From the cell containing the given text, extract its center point as [X, Y] coordinate. 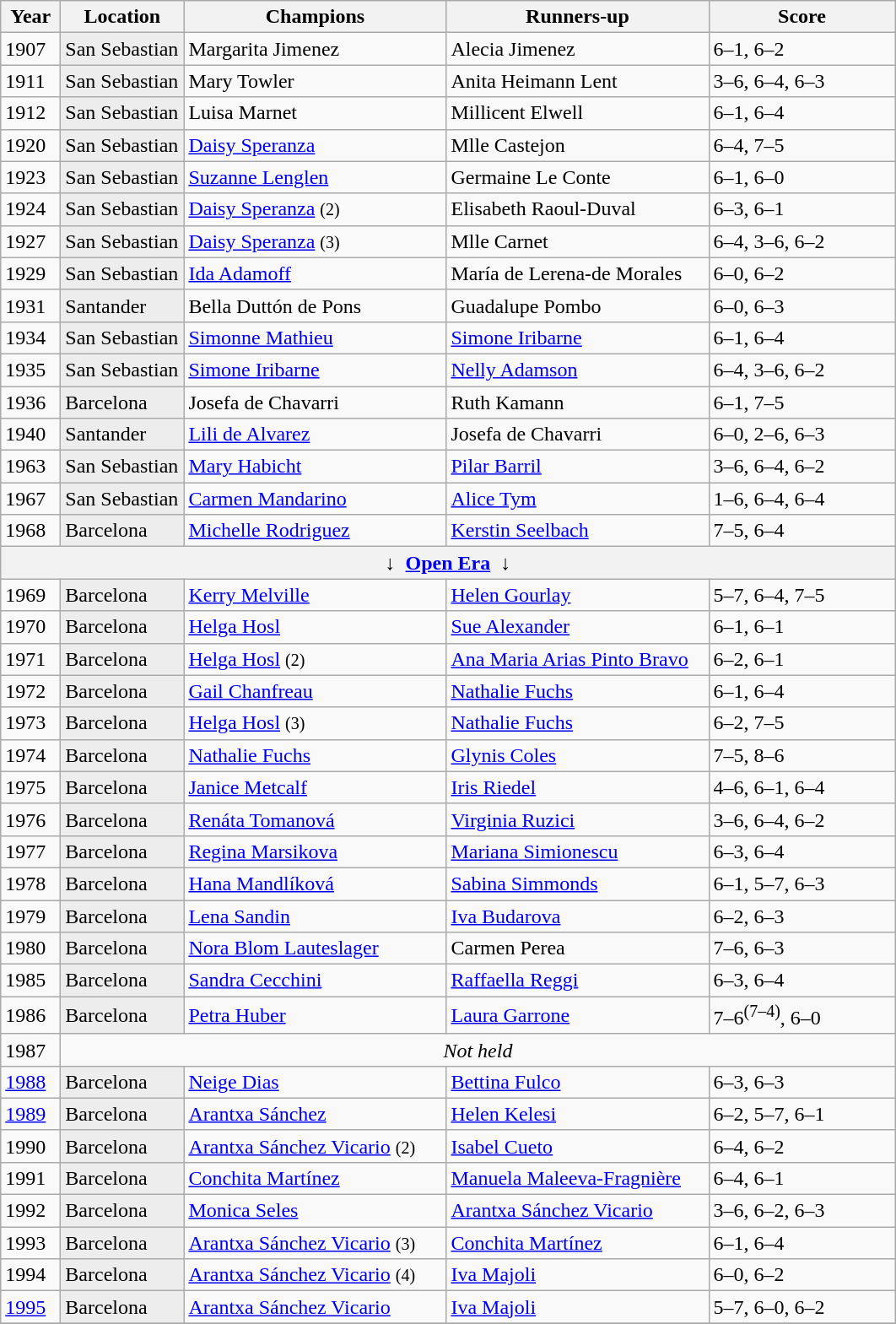
Margarita Jimenez [316, 49]
Mary Habicht [316, 467]
Helen Kelesi [577, 1114]
1972 [30, 691]
Nelly Adamson [577, 370]
6–2, 6–1 [802, 659]
Michelle Rodriguez [316, 531]
7–5, 8–6 [802, 755]
1924 [30, 209]
Not held [478, 1050]
1985 [30, 981]
Raffaella Reggi [577, 981]
Mlle Castejon [577, 145]
1973 [30, 723]
1991 [30, 1178]
1988 [30, 1082]
1968 [30, 531]
Janice Metcalf [316, 787]
Daisy Speranza (3) [316, 241]
Alecia Jimenez [577, 49]
1931 [30, 305]
1979 [30, 916]
Nora Blom Lauteslager [316, 948]
Gail Chanfreau [316, 691]
↓ Open Era ↓ [448, 563]
Petra Huber [316, 1016]
1976 [30, 819]
Arantxa Sánchez [316, 1114]
6–4, 6–2 [802, 1146]
6–2, 5–7, 6–1 [802, 1114]
Arantxa Sánchez Vicario (2) [316, 1146]
Helga Hosl [316, 627]
Carmen Mandarino [316, 499]
Suzanne Lenglen [316, 177]
6–1, 7–5 [802, 403]
Luisa Marnet [316, 113]
1995 [30, 1307]
Mariana Simionescu [577, 851]
Sabina Simmonds [577, 884]
3–6, 6–2, 6–3 [802, 1211]
Kerry Melville [316, 595]
1992 [30, 1211]
Virginia Ruzici [577, 819]
Elisabeth Raoul-Duval [577, 209]
Arantxa Sánchez Vicario (4) [316, 1275]
Carmen Perea [577, 948]
1975 [30, 787]
Iris Riedel [577, 787]
1978 [30, 884]
6–1, 5–7, 6–3 [802, 884]
Sue Alexander [577, 627]
Isabel Cueto [577, 1146]
Bella Duttón de Pons [316, 305]
Mary Towler [316, 81]
1990 [30, 1146]
1927 [30, 241]
1969 [30, 595]
Iva Budarova [577, 916]
Laura Garrone [577, 1016]
1986 [30, 1016]
6–1, 6–1 [802, 627]
7–6(7–4), 6–0 [802, 1016]
Bettina Fulco [577, 1082]
Daisy Speranza (2) [316, 209]
Regina Marsikova [316, 851]
Monica Seles [316, 1211]
Ruth Kamann [577, 403]
1935 [30, 370]
Year [30, 17]
6–0, 6–3 [802, 305]
Anita Heimann Lent [577, 81]
María de Lerena-de Morales [577, 273]
1–6, 6–4, 6–4 [802, 499]
Arantxa Sánchez Vicario (3) [316, 1243]
1911 [30, 81]
1963 [30, 467]
1934 [30, 338]
Daisy Speranza [316, 145]
Simonne Mathieu [316, 338]
1977 [30, 851]
6–4, 7–5 [802, 145]
1974 [30, 755]
1929 [30, 273]
1987 [30, 1050]
1923 [30, 177]
Hana Mandlíková [316, 884]
Sandra Cecchini [316, 981]
Manuela Maleeva-Fragnière [577, 1178]
4–6, 6–1, 6–4 [802, 787]
1971 [30, 659]
6–2, 7–5 [802, 723]
6–2, 6–3 [802, 916]
1994 [30, 1275]
1936 [30, 403]
6–3, 6–1 [802, 209]
Champions [316, 17]
Runners-up [577, 17]
Glynis Coles [577, 755]
Location [122, 17]
Score [802, 17]
1920 [30, 145]
6–0, 2–6, 6–3 [802, 435]
3–6, 6–4, 6–3 [802, 81]
Lili de Alvarez [316, 435]
5–7, 6–4, 7–5 [802, 595]
Lena Sandin [316, 916]
5–7, 6–0, 6–2 [802, 1307]
Helen Gourlay [577, 595]
7–5, 6–4 [802, 531]
1912 [30, 113]
1980 [30, 948]
Renáta Tomanová [316, 819]
Germaine Le Conte [577, 177]
7–6, 6–3 [802, 948]
Ida Adamoff [316, 273]
1907 [30, 49]
1940 [30, 435]
Ana Maria Arias Pinto Bravo [577, 659]
6–1, 6–0 [802, 177]
Mlle Carnet [577, 241]
Neige Dias [316, 1082]
6–3, 6–3 [802, 1082]
Kerstin Seelbach [577, 531]
Helga Hosl (2) [316, 659]
Alice Tym [577, 499]
Helga Hosl (3) [316, 723]
1970 [30, 627]
1967 [30, 499]
Millicent Elwell [577, 113]
Pilar Barril [577, 467]
Guadalupe Pombo [577, 305]
6–4, 6–1 [802, 1178]
6–1, 6–2 [802, 49]
1989 [30, 1114]
1993 [30, 1243]
